Determine the (x, y) coordinate at the center of the cell enclosing the given text.  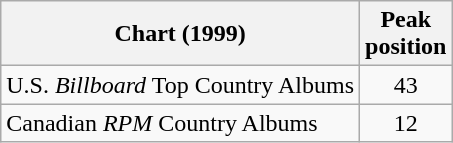
Chart (1999) (180, 34)
Canadian RPM Country Albums (180, 123)
Peakposition (406, 34)
12 (406, 123)
43 (406, 85)
U.S. Billboard Top Country Albums (180, 85)
